Extract the [x, y] coordinate from the center of the cell holding the provided text.  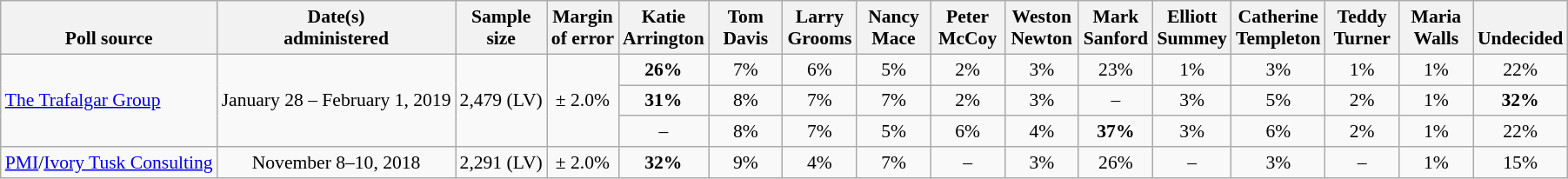
23% [1115, 70]
37% [1115, 132]
CatherineTempleton [1278, 28]
Marginof error [583, 28]
TeddyTurner [1362, 28]
PMI/Ivory Tusk Consulting [110, 162]
2,291 (LV) [501, 162]
Samplesize [501, 28]
TomDavis [746, 28]
15% [1520, 162]
January 28 – February 1, 2019 [337, 101]
NancyMace [894, 28]
9% [746, 162]
2,479 (LV) [501, 101]
November 8–10, 2018 [337, 162]
PeterMcCoy [967, 28]
31% [664, 101]
The Trafalgar Group [110, 101]
ElliottSummey [1191, 28]
KatieArrington [664, 28]
Date(s)administered [337, 28]
MariaWalls [1437, 28]
Undecided [1520, 28]
WestonNewton [1042, 28]
MarkSanford [1115, 28]
LarryGrooms [819, 28]
Poll source [110, 28]
